Pinpoint the cell where the given text exists, returning its (x, y) midpoint coordinate. 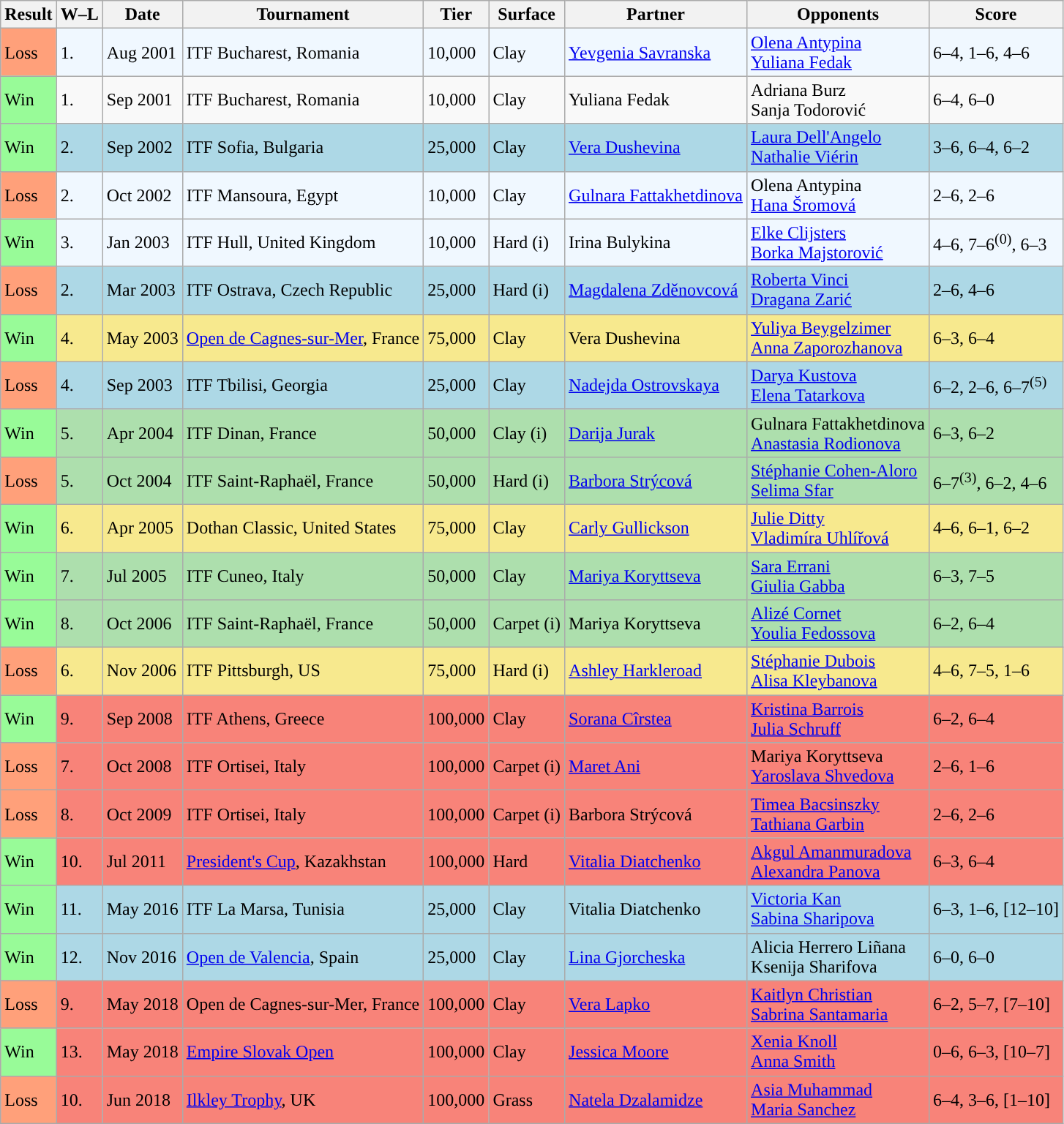
6–2, 5–7, [7–10] (997, 1004)
ITF Dinan, France (303, 433)
Jun 2018 (142, 1099)
Laura Dell'Angelo Nathalie Viérin (839, 148)
Jessica Moore (656, 1052)
Kaitlyn Christian Sabrina Santamaria (839, 1004)
ITF Hull, United Kingdom (303, 243)
Magdalena Zděnovcová (656, 290)
6–2, 2–6, 6–7(5) (997, 385)
6–3, 1–6, [12–10] (997, 909)
Sara Errani Giulia Gabba (839, 575)
2–6, 4–6 (997, 290)
Sep 2001 (142, 100)
Date (142, 15)
6–3, 7–5 (997, 575)
ITF Cuneo, Italy (303, 575)
Tier (457, 15)
May 2003 (142, 338)
Ilkley Trophy, UK (303, 1099)
6–3, 6–2 (997, 433)
Oct 2009 (142, 814)
11. (79, 909)
Yuliya Beygelzimer Anna Zaporozhanova (839, 338)
Apr 2004 (142, 433)
4–6, 6–1, 6–2 (997, 528)
Maret Ani (656, 767)
2–6, 1–6 (997, 767)
Asia Muhammad Maria Sanchez (839, 1099)
Sorana Cîrstea (656, 719)
Grass (527, 1099)
ITF La Marsa, Tunisia (303, 909)
6–0, 6–0 (997, 957)
Ashley Harkleroad (656, 672)
6–4, 1–6, 4–6 (997, 53)
6–4, 6–0 (997, 100)
Gulnara Fattakhetdinova Anastasia Rodionova (839, 433)
12. (79, 957)
13. (79, 1052)
ITF Athens, Greece (303, 719)
Victoria Kan Sabina Sharipova (839, 909)
Jul 2005 (142, 575)
ITF Sofia, Bulgaria (303, 148)
Hard (527, 862)
Elke Clijsters Borka Majstorović (839, 243)
Opponents (839, 15)
Julie Ditty Vladimíra Uhlířová (839, 528)
ITF Tbilisi, Georgia (303, 385)
Darija Jurak (656, 433)
Roberta Vinci Dragana Zarić (839, 290)
Xenia Knoll Anna Smith (839, 1052)
Sep 2002 (142, 148)
Adriana Burz Sanja Todorović (839, 100)
Akgul Amanmuradova Alexandra Panova (839, 862)
6–4, 3–6, [1–10] (997, 1099)
Nov 2006 (142, 672)
Tournament (303, 15)
Clay (i) (527, 433)
ITF Pittsburgh, US (303, 672)
6–7(3), 6–2, 4–6 (997, 480)
Alizé Cornet Youlia Fedossova (839, 623)
Vera Lapko (656, 1004)
Yevgenia Savranska (656, 53)
Apr 2005 (142, 528)
Mar 2003 (142, 290)
Stéphanie Cohen-Aloro Selima Sfar (839, 480)
Jan 2003 (142, 243)
Alicia Herrero Liñana Ksenija Sharifova (839, 957)
0–6, 6–3, [10–7] (997, 1052)
Timea Bacsinszky Tathiana Garbin (839, 814)
Nov 2016 (142, 957)
ITF Mansoura, Egypt (303, 195)
Carly Gullickson (656, 528)
Natela Dzalamidze (656, 1099)
Partner (656, 15)
Surface (527, 15)
Mariya Koryttseva Yaroslava Shvedova (839, 767)
Lina Gjorcheska (656, 957)
3–6, 6–4, 6–2 (997, 148)
4–6, 7–6(0), 6–3 (997, 243)
Aug 2001 (142, 53)
Oct 2006 (142, 623)
Dothan Classic, United States (303, 528)
3. (79, 243)
Olena Antypina Hana Šromová (839, 195)
President's Cup, Kazakhstan (303, 862)
Score (997, 15)
Oct 2004 (142, 480)
Irina Bulykina (656, 243)
Sep 2008 (142, 719)
W–L (79, 15)
Yuliana Fedak (656, 100)
ITF Ostrava, Czech Republic (303, 290)
Olena Antypina Yuliana Fedak (839, 53)
Jul 2011 (142, 862)
4–6, 7–5, 1–6 (997, 672)
Open de Valencia, Spain (303, 957)
Darya Kustova Elena Tatarkova (839, 385)
Result (29, 15)
Sep 2003 (142, 385)
Kristina Barrois Julia Schruff (839, 719)
Nadejda Ostrovskaya (656, 385)
Empire Slovak Open (303, 1052)
Oct 2008 (142, 767)
Stéphanie Dubois Alisa Kleybanova (839, 672)
May 2016 (142, 909)
Gulnara Fattakhetdinova (656, 195)
Oct 2002 (142, 195)
